From the cell containing the given text, extract its center point as (x, y) coordinate. 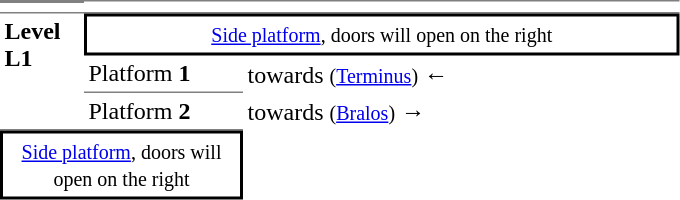
Platform 1 (164, 75)
towards (Terminus) ← (461, 75)
towards (Bralos) → (461, 112)
LevelL1 (42, 72)
Platform 2 (164, 112)
